Find where the given text appears and provide that cell's center as [x, y] coordinate. 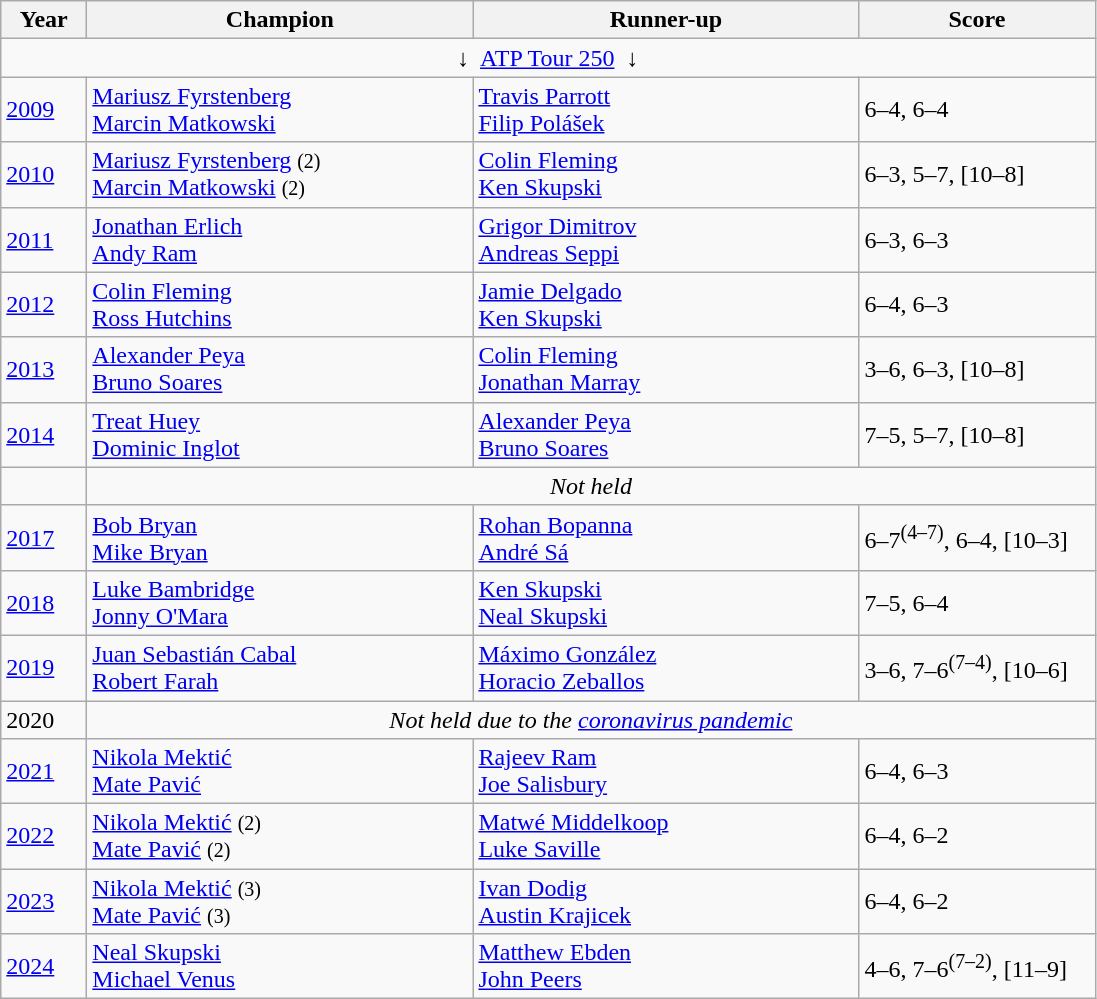
7–5, 5–7, [10–8] [977, 434]
Travis Parrott Filip Polášek [666, 110]
Rohan Bopanna André Sá [666, 538]
Colin Fleming Ken Skupski [666, 174]
2018 [44, 602]
Ken Skupski Neal Skupski [666, 602]
Neal Skupski Michael Venus [280, 966]
Champion [280, 20]
2020 [44, 719]
Nikola Mektić (2) Mate Pavić (2) [280, 836]
6–3, 6–3 [977, 240]
Not held [591, 486]
4–6, 7–6(7–2), [11–9] [977, 966]
Runner-up [666, 20]
2024 [44, 966]
3–6, 7–6(7–4), [10–6] [977, 668]
2013 [44, 370]
2014 [44, 434]
Luke Bambridge Jonny O'Mara [280, 602]
Nikola Mektić (3) Mate Pavić (3) [280, 902]
Treat Huey Dominic Inglot [280, 434]
Matthew Ebden John Peers [666, 966]
Matwé Middelkoop Luke Saville [666, 836]
↓ ATP Tour 250 ↓ [548, 58]
6–4, 6–4 [977, 110]
Colin Fleming Ross Hutchins [280, 304]
2009 [44, 110]
Ivan Dodig Austin Krajicek [666, 902]
2010 [44, 174]
6–3, 5–7, [10–8] [977, 174]
Grigor Dimitrov Andreas Seppi [666, 240]
Nikola Mektić Mate Pavić [280, 772]
7–5, 6–4 [977, 602]
2022 [44, 836]
Bob Bryan Mike Bryan [280, 538]
Mariusz Fyrstenberg Marcin Matkowski [280, 110]
2017 [44, 538]
Not held due to the coronavirus pandemic [591, 719]
Jonathan Erlich Andy Ram [280, 240]
2019 [44, 668]
Mariusz Fyrstenberg (2) Marcin Matkowski (2) [280, 174]
Colin Fleming Jonathan Marray [666, 370]
3–6, 6–3, [10–8] [977, 370]
Juan Sebastián Cabal Robert Farah [280, 668]
Jamie Delgado Ken Skupski [666, 304]
2021 [44, 772]
2023 [44, 902]
Year [44, 20]
Máximo González Horacio Zeballos [666, 668]
6–7(4–7), 6–4, [10–3] [977, 538]
Score [977, 20]
2012 [44, 304]
2011 [44, 240]
Rajeev Ram Joe Salisbury [666, 772]
